From the cell containing the given text, extract its center point as [X, Y] coordinate. 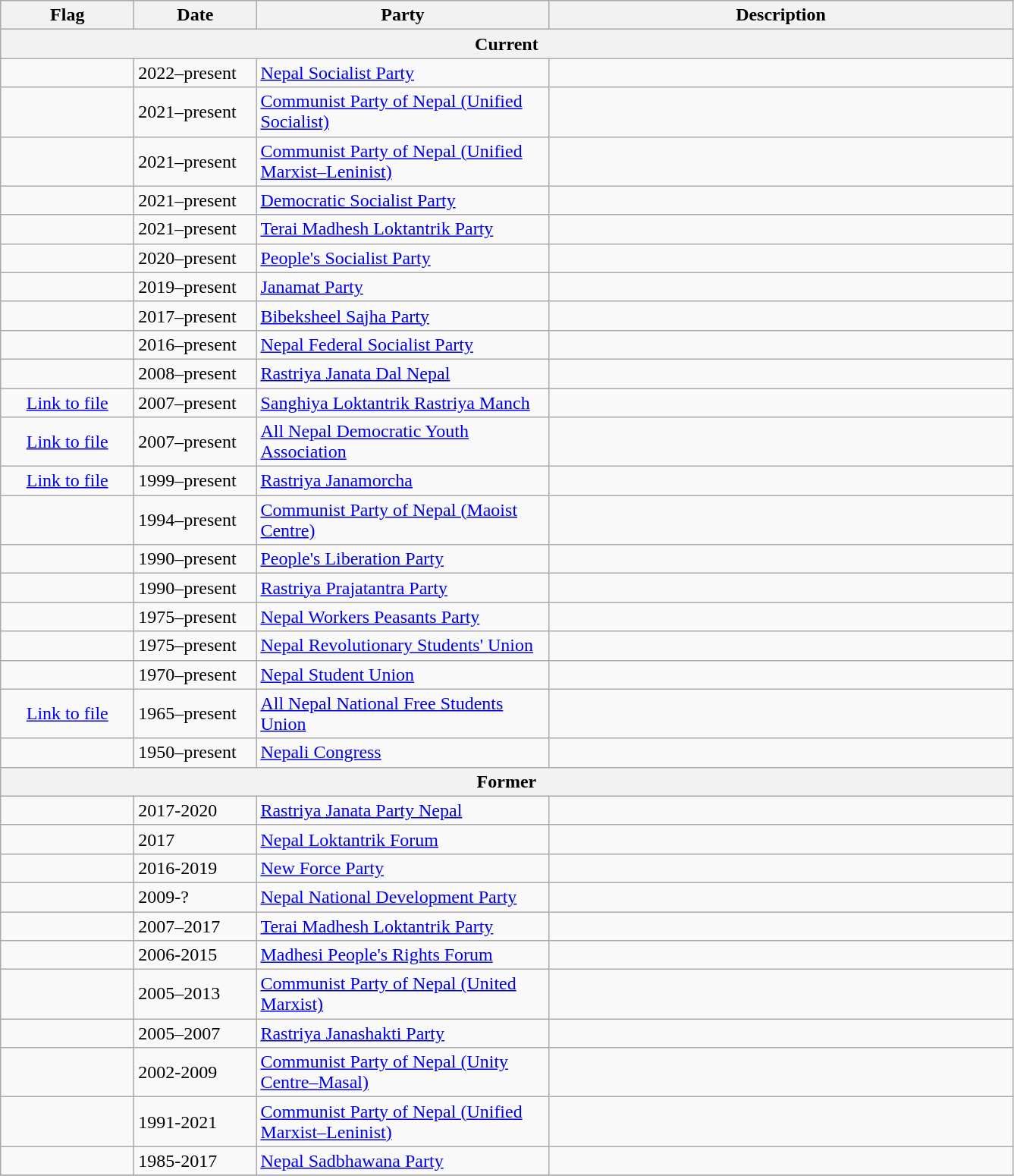
Current [507, 44]
2007–2017 [196, 926]
New Force Party [403, 868]
Bibeksheel Sajha Party [403, 316]
All Nepal Democratic Youth Association [403, 442]
Nepal Socialist Party [403, 73]
Party [403, 15]
Rastriya Janata Party Nepal [403, 810]
Communist Party of Nepal (Unified Socialist) [403, 112]
1970–present [196, 674]
2002-2009 [196, 1073]
Rastriya Janashakti Party [403, 1033]
2016–present [196, 344]
2019–present [196, 287]
2005–2007 [196, 1033]
2017–present [196, 316]
Madhesi People's Rights Forum [403, 955]
2017 [196, 839]
Nepal Student Union [403, 674]
People's Liberation Party [403, 559]
People's Socialist Party [403, 258]
Nepali Congress [403, 753]
Nepal National Development Party [403, 897]
Nepal Sadbhawana Party [403, 1161]
Description [781, 15]
Sanghiya Loktantrik Rastriya Manch [403, 403]
Communist Party of Nepal (Unity Centre–Masal) [403, 1073]
1999–present [196, 481]
Nepal Federal Socialist Party [403, 344]
2008–present [196, 373]
Rastriya Prajatantra Party [403, 588]
2005–2013 [196, 994]
Janamat Party [403, 287]
1991-2021 [196, 1121]
Democratic Socialist Party [403, 200]
1994–present [196, 520]
Rastriya Janata Dal Nepal [403, 373]
1985-2017 [196, 1161]
1965–present [196, 713]
Date [196, 15]
2016-2019 [196, 868]
1950–present [196, 753]
Communist Party of Nepal (United Marxist) [403, 994]
2022–present [196, 73]
All Nepal National Free Students Union [403, 713]
Communist Party of Nepal (Maoist Centre) [403, 520]
Nepal Workers Peasants Party [403, 617]
2017-2020 [196, 810]
Nepal Loktantrik Forum [403, 839]
Rastriya Janamorcha [403, 481]
Former [507, 781]
2020–present [196, 258]
Nepal Revolutionary Students' Union [403, 646]
2009-? [196, 897]
2006-2015 [196, 955]
Flag [67, 15]
